Detect which cell encompasses the target text, then output its [x, y] center coordinate. 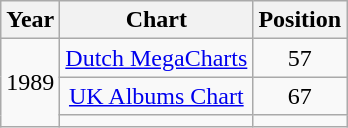
UK Albums Chart [156, 96]
Position [300, 20]
Year [30, 20]
Chart [156, 20]
Dutch MegaCharts [156, 58]
1989 [30, 82]
57 [300, 58]
67 [300, 96]
